Extract the [x, y] coordinate from the center of the cell holding the provided text.  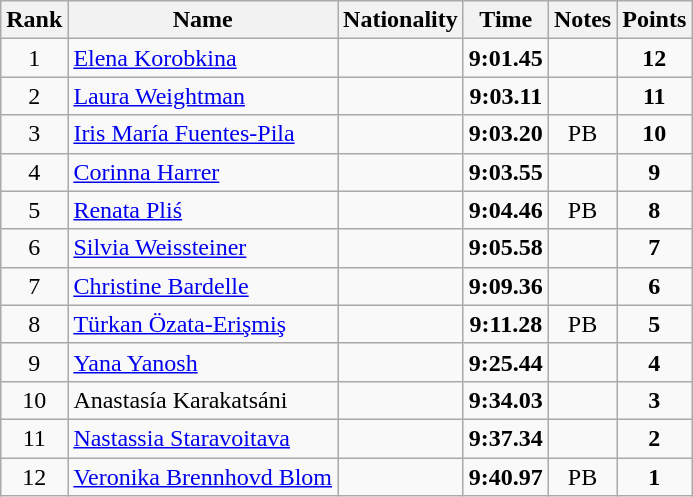
9:01.45 [506, 58]
Veronika Brennhovd Blom [203, 477]
Christine Bardelle [203, 286]
9:03.20 [506, 134]
Türkan Özata-Erişmiş [203, 324]
9:05.58 [506, 248]
Notes [582, 20]
9:09.36 [506, 286]
Nationality [401, 20]
9:37.34 [506, 438]
Elena Korobkina [203, 58]
Nastassia Staravoitava [203, 438]
9:04.46 [506, 210]
9:03.55 [506, 172]
Anastasía Karakatsáni [203, 400]
Yana Yanosh [203, 362]
9:25.44 [506, 362]
Corinna Harrer [203, 172]
Time [506, 20]
Rank [34, 20]
9:11.28 [506, 324]
9:03.11 [506, 96]
Points [654, 20]
Iris María Fuentes-Pila [203, 134]
Renata Pliś [203, 210]
Laura Weightman [203, 96]
Silvia Weissteiner [203, 248]
9:34.03 [506, 400]
9:40.97 [506, 477]
Name [203, 20]
